Provide the (x, y) coordinate of the cell's center where the given text is located.  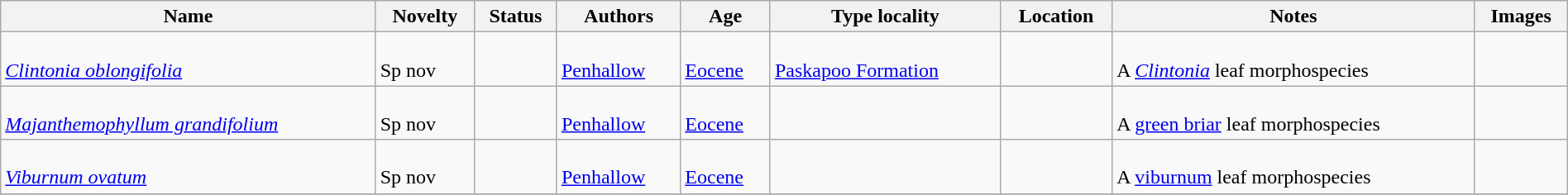
A Clintonia leaf morphospecies (1293, 59)
A viburnum leaf morphospecies (1293, 167)
Novelty (425, 17)
Age (726, 17)
Name (189, 17)
Images (1521, 17)
Viburnum ovatum (189, 167)
Notes (1293, 17)
Location (1055, 17)
Majanthemophyllum grandifolium (189, 112)
Paskapoo Formation (885, 59)
Type locality (885, 17)
A green briar leaf morphospecies (1293, 112)
Clintonia oblongifolia (189, 59)
Authors (619, 17)
Status (516, 17)
